Capture the cell that displays the provided text and extract its (x, y) central coordinate. 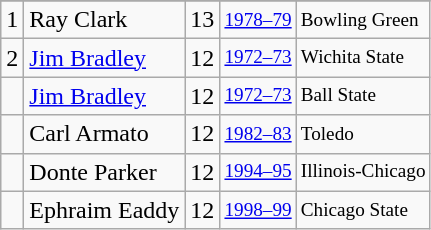
2 (12, 58)
Ball State (363, 96)
Ephraim Eaddy (104, 210)
1982–83 (258, 134)
Bowling Green (363, 20)
13 (202, 20)
1998–99 (258, 210)
Donte Parker (104, 172)
1 (12, 20)
Toledo (363, 134)
Carl Armato (104, 134)
1978–79 (258, 20)
1994–95 (258, 172)
Wichita State (363, 58)
Illinois-Chicago (363, 172)
Ray Clark (104, 20)
Chicago State (363, 210)
